Capture the cell that displays the provided text and extract its (X, Y) central coordinate. 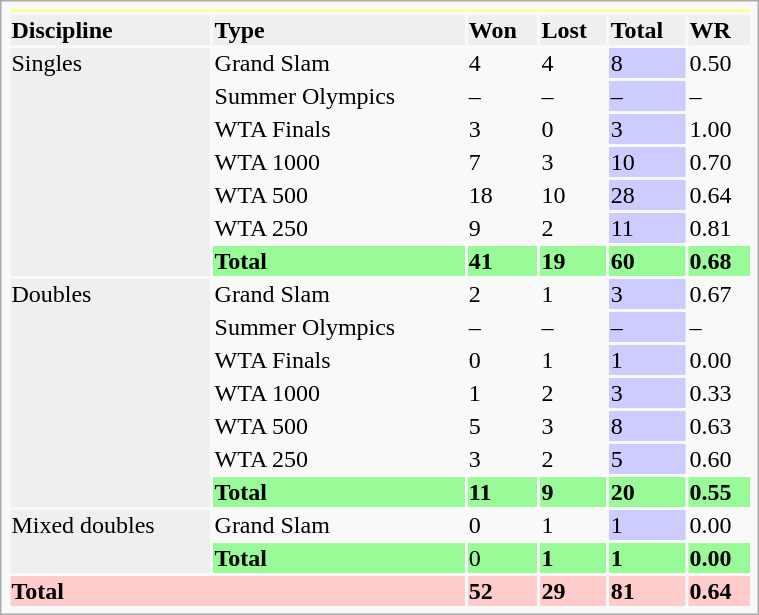
0.81 (719, 228)
0.63 (719, 426)
7 (502, 162)
0.60 (719, 459)
0.55 (719, 492)
41 (502, 261)
Doubles (110, 393)
WR (719, 30)
0.67 (719, 294)
Lost (573, 30)
29 (573, 591)
Mixed doubles (110, 542)
0.50 (719, 63)
18 (502, 195)
0.68 (719, 261)
81 (647, 591)
19 (573, 261)
Discipline (110, 30)
0.70 (719, 162)
Won (502, 30)
0.33 (719, 393)
52 (502, 591)
1.00 (719, 129)
20 (647, 492)
Type (338, 30)
Singles (110, 162)
60 (647, 261)
28 (647, 195)
